Provide the (x, y) coordinate of the cell's center where the given text is located.  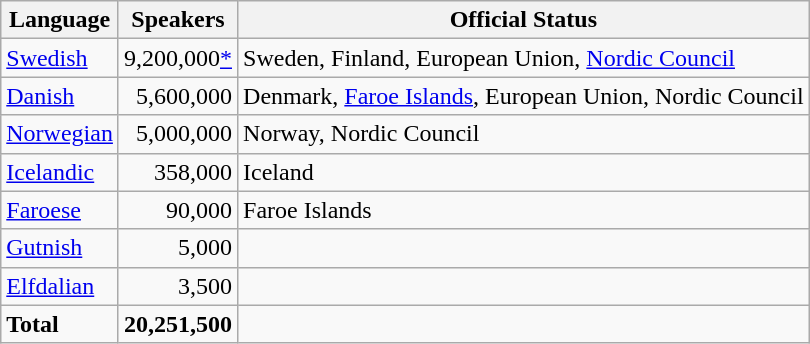
Official Status (524, 20)
Norwegian (60, 134)
Swedish (60, 58)
Norway, Nordic Council (524, 134)
20,251,500 (178, 324)
Total (60, 324)
Denmark, Faroe Islands, European Union, Nordic Council (524, 96)
3,500 (178, 286)
5,600,000 (178, 96)
Speakers (178, 20)
Iceland (524, 172)
Icelandic (60, 172)
90,000 (178, 210)
Gutnish (60, 248)
Sweden, Finland, European Union, Nordic Council (524, 58)
Language (60, 20)
5,000 (178, 248)
5,000,000 (178, 134)
Faroe Islands (524, 210)
Faroese (60, 210)
Danish (60, 96)
9,200,000* (178, 58)
Elfdalian (60, 286)
358,000 (178, 172)
